Pinpoint the cell where the given text exists, returning its (x, y) midpoint coordinate. 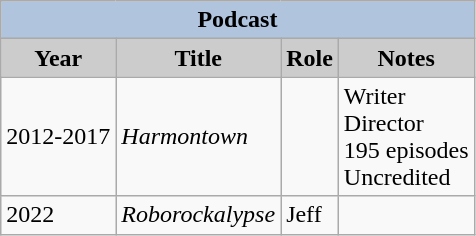
Roborockalypse (198, 215)
Year (58, 58)
Title (198, 58)
Writer Director 195 episodes Uncredited (406, 136)
Notes (406, 58)
Harmontown (198, 136)
2012-2017 (58, 136)
Podcast (238, 20)
Role (310, 58)
2022 (58, 215)
Jeff (310, 215)
